Find where the given text appears and provide that cell's center as [X, Y] coordinate. 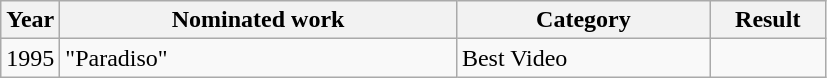
Nominated work [258, 20]
Result [768, 20]
"Paradiso" [258, 58]
Year [30, 20]
1995 [30, 58]
Best Video [583, 58]
Category [583, 20]
